Pinpoint the cell where the given text exists, returning its (x, y) midpoint coordinate. 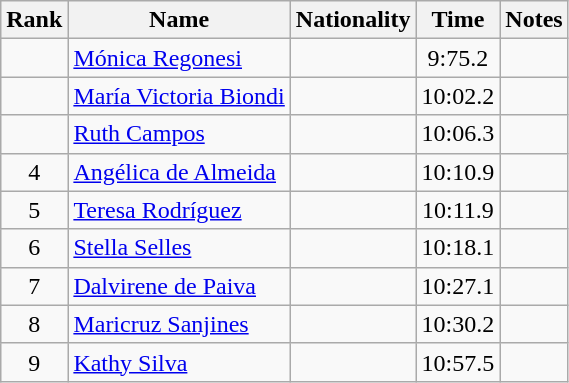
Dalvirene de Paiva (179, 286)
10:18.1 (458, 248)
María Victoria Biondi (179, 96)
Kathy Silva (179, 362)
9 (34, 362)
10:27.1 (458, 286)
Stella Selles (179, 248)
7 (34, 286)
Angélica de Almeida (179, 172)
10:57.5 (458, 362)
Name (179, 20)
Ruth Campos (179, 134)
Time (458, 20)
9:75.2 (458, 58)
Nationality (353, 20)
Notes (534, 20)
10:11.9 (458, 210)
8 (34, 324)
Rank (34, 20)
4 (34, 172)
Teresa Rodríguez (179, 210)
10:02.2 (458, 96)
10:06.3 (458, 134)
Mónica Regonesi (179, 58)
6 (34, 248)
10:10.9 (458, 172)
Maricruz Sanjines (179, 324)
10:30.2 (458, 324)
5 (34, 210)
